Find where the given text appears and provide that cell's center as (X, Y) coordinate. 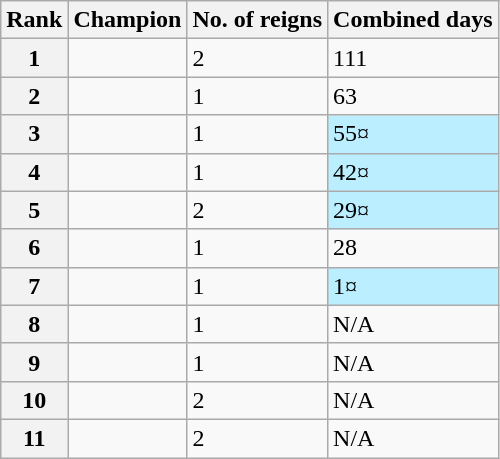
7 (34, 286)
55¤ (413, 134)
Combined days (413, 20)
29¤ (413, 210)
28 (413, 248)
Champion (128, 20)
11 (34, 438)
Rank (34, 20)
No. of reigns (258, 20)
10 (34, 400)
63 (413, 96)
6 (34, 248)
8 (34, 324)
1¤ (413, 286)
42¤ (413, 172)
4 (34, 172)
5 (34, 210)
9 (34, 362)
3 (34, 134)
111 (413, 58)
